Extract the (X, Y) coordinate from the center of the cell holding the provided text.  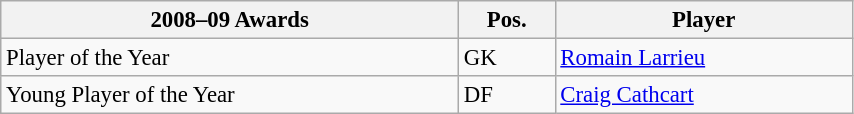
2008–09 Awards (230, 20)
Craig Cathcart (704, 95)
Pos. (506, 20)
Romain Larrieu (704, 58)
GK (506, 58)
DF (506, 95)
Young Player of the Year (230, 95)
Player of the Year (230, 58)
Player (704, 20)
